Return the (x, y) coordinate for the center point of the cell that contains the specified text.  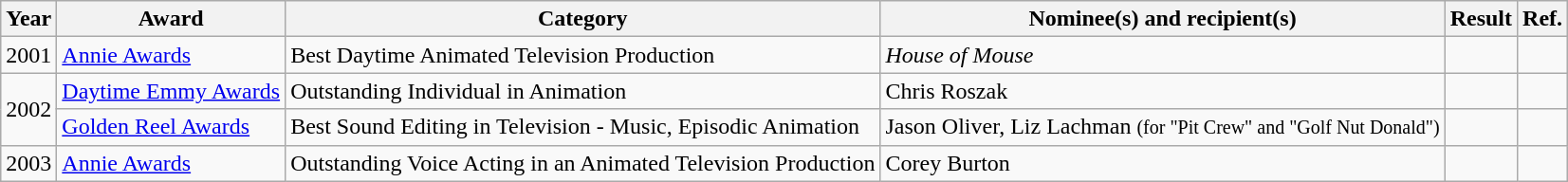
Outstanding Voice Acting in an Animated Television Production (582, 163)
Ref. (1542, 19)
Golden Reel Awards (171, 127)
Jason Oliver, Liz Lachman (for "Pit Crew" and "Golf Nut Donald") (1163, 127)
Best Sound Editing in Television - Music, Episodic Animation (582, 127)
Year (28, 19)
House of Mouse (1163, 55)
2003 (28, 163)
Award (171, 19)
Best Daytime Animated Television Production (582, 55)
Daytime Emmy Awards (171, 91)
Outstanding Individual in Animation (582, 91)
Category (582, 19)
2001 (28, 55)
Result (1481, 19)
Chris Roszak (1163, 91)
Corey Burton (1163, 163)
2002 (28, 109)
Nominee(s) and recipient(s) (1163, 19)
